Output the [x, y] coordinate of the center of the cell containing the given text.  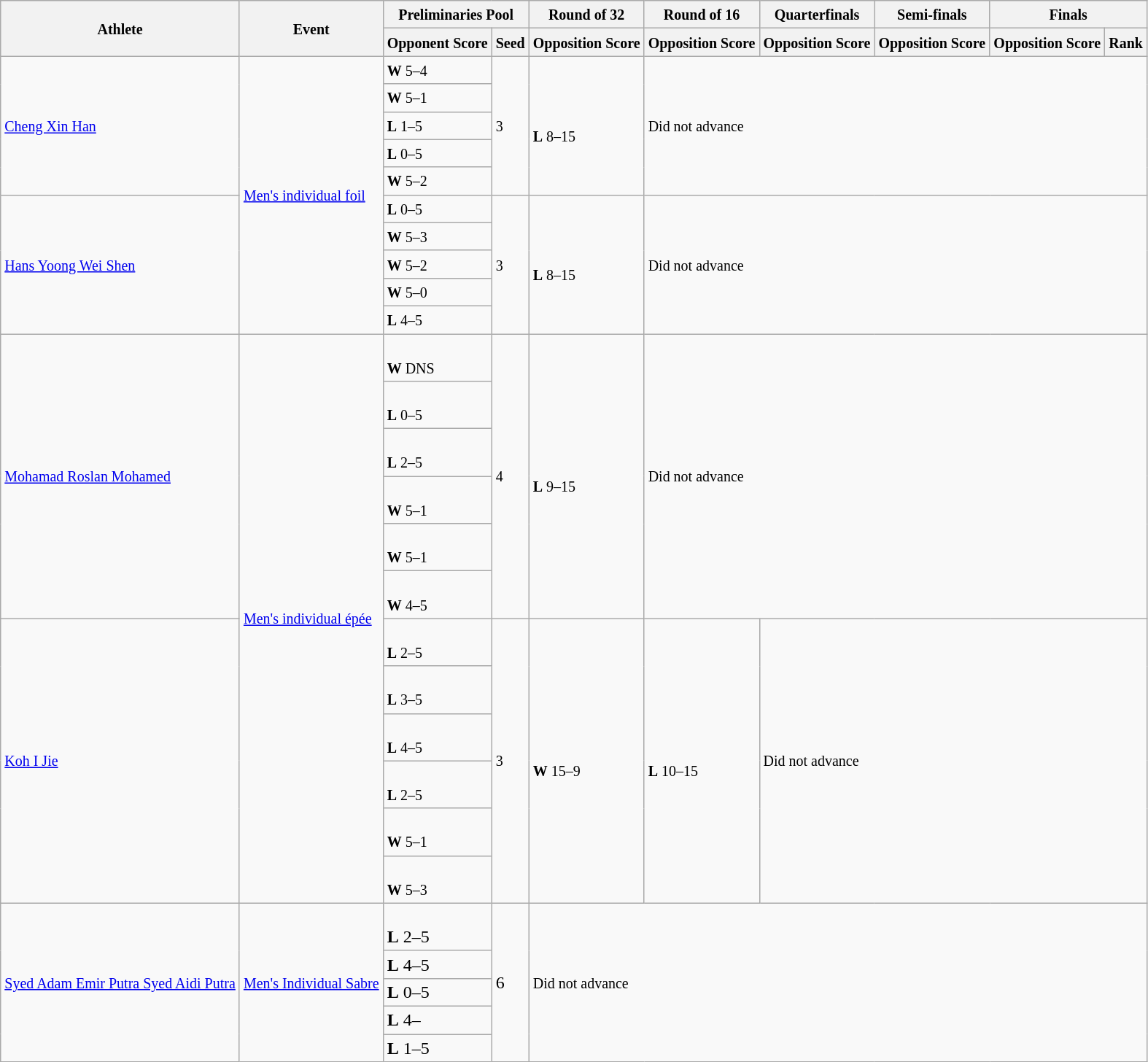
Round of 32 [586, 15]
Mohamad Roslan Mohamed [120, 476]
Hans Yoong Wei Shen [120, 264]
W 5–0 [438, 292]
Men's individual foil [311, 195]
L 10–15 [702, 761]
Event [311, 28]
Syed Adam Emir Putra Syed Aidi Putra [120, 982]
W 15–9 [586, 761]
6 [511, 982]
L 4– [438, 1020]
Cheng Xin Han [120, 125]
Men's Individual Sabre [311, 982]
Semi-finals [932, 15]
Finals [1069, 15]
Preliminaries Pool [456, 15]
L 9–15 [586, 476]
Men's individual épée [311, 619]
Round of 16 [702, 15]
Rank [1126, 42]
L 3–5 [438, 690]
Quarterfinals [817, 15]
Athlete [120, 28]
W 5–4 [438, 70]
Opponent Score [438, 42]
Seed [511, 42]
W DNS [438, 357]
W 4–5 [438, 595]
Koh I Jie [120, 761]
4 [511, 476]
